Find where the given text appears and provide that cell's center as (x, y) coordinate. 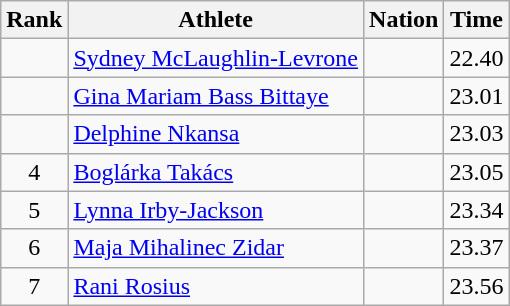
Rank (34, 20)
Nation (404, 20)
4 (34, 172)
6 (34, 248)
23.56 (476, 286)
Rani Rosius (216, 286)
23.37 (476, 248)
23.03 (476, 134)
Gina Mariam Bass Bittaye (216, 96)
Time (476, 20)
7 (34, 286)
5 (34, 210)
Sydney McLaughlin-Levrone (216, 58)
Delphine Nkansa (216, 134)
Athlete (216, 20)
22.40 (476, 58)
23.05 (476, 172)
Lynna Irby-Jackson (216, 210)
23.01 (476, 96)
Boglárka Takács (216, 172)
Maja Mihalinec Zidar (216, 248)
23.34 (476, 210)
